Search for the cell housing the specified text and yield its [X, Y] center coordinate. 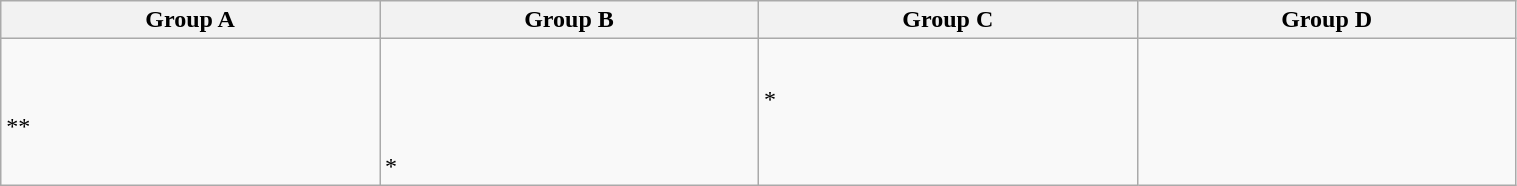
Group C [948, 20]
** [190, 112]
Group B [570, 20]
Group D [1326, 20]
Group A [190, 20]
